From the cell containing the given text, extract its center point as [x, y] coordinate. 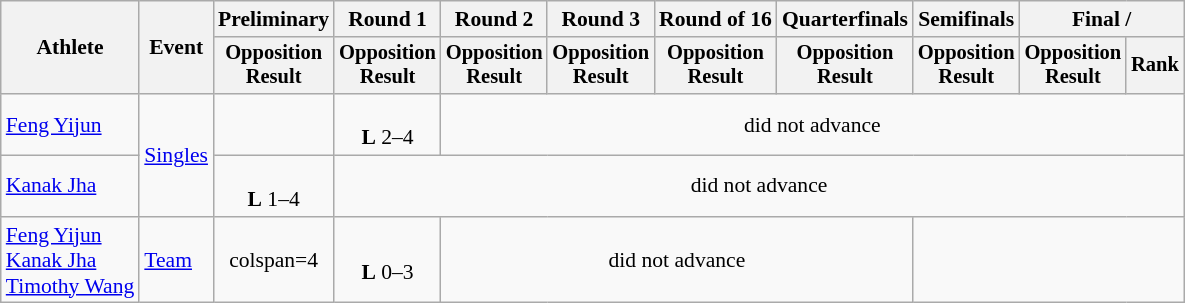
Final / [1102, 19]
Quarterfinals [845, 19]
L 1–4 [274, 186]
Semifinals [966, 19]
Event [176, 48]
Round 2 [494, 19]
Round of 16 [716, 19]
Round 3 [600, 19]
Kanak Jha [70, 186]
Athlete [70, 48]
Rank [1155, 66]
Singles [176, 155]
L 2–4 [388, 124]
Preliminary [274, 19]
Feng Yijun [70, 124]
Round 1 [388, 19]
